Search for the cell housing the specified text and yield its (X, Y) center coordinate. 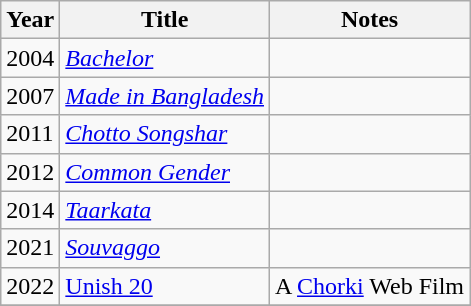
2007 (30, 96)
2011 (30, 134)
Year (30, 20)
Taarkata (165, 210)
Common Gender (165, 172)
Unish 20 (165, 286)
Chotto Songshar (165, 134)
2022 (30, 286)
2014 (30, 210)
Bachelor (165, 58)
2004 (30, 58)
2012 (30, 172)
2021 (30, 248)
Title (165, 20)
A Chorki Web Film (370, 286)
Notes (370, 20)
Made in Bangladesh (165, 96)
Souvaggo (165, 248)
